Locate the cell with the specified text and output its [X, Y] center coordinate. 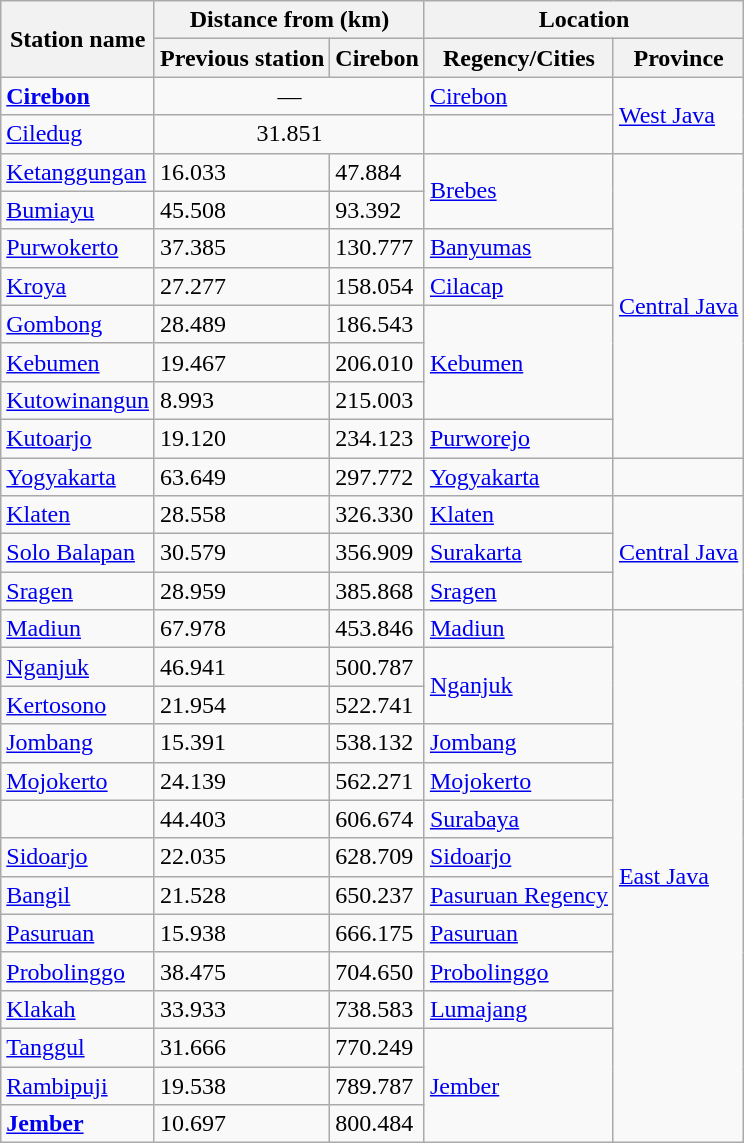
Gombong [78, 324]
562.271 [378, 781]
Kutowinangun [78, 400]
Rambipuji [78, 1085]
326.330 [378, 515]
606.674 [378, 819]
Location [584, 20]
30.579 [242, 553]
385.868 [378, 591]
130.777 [378, 248]
Surabaya [518, 819]
215.003 [378, 400]
158.054 [378, 286]
19.538 [242, 1085]
356.909 [378, 553]
46.941 [242, 667]
21.954 [242, 705]
10.697 [242, 1124]
93.392 [378, 210]
Tanggul [78, 1047]
650.237 [378, 895]
33.933 [242, 1009]
31.851 [289, 134]
Regency/Cities [518, 58]
Distance from (km) [289, 20]
Lumajang [518, 1009]
206.010 [378, 362]
31.666 [242, 1047]
Kutoarjo [78, 438]
Previous station [242, 58]
Ketanggungan [78, 172]
538.132 [378, 743]
Purworejo [518, 438]
Bangil [78, 895]
453.846 [378, 629]
186.543 [378, 324]
628.709 [378, 857]
15.391 [242, 743]
45.508 [242, 210]
28.959 [242, 591]
Station name [78, 39]
38.475 [242, 971]
Banyumas [518, 248]
789.787 [378, 1085]
63.649 [242, 477]
Klakah [78, 1009]
704.650 [378, 971]
500.787 [378, 667]
24.139 [242, 781]
44.403 [242, 819]
West Java [678, 115]
27.277 [242, 286]
15.938 [242, 933]
Ciledug [78, 134]
22.035 [242, 857]
16.033 [242, 172]
Province [678, 58]
Bumiayu [78, 210]
28.558 [242, 515]
— [289, 96]
East Java [678, 876]
770.249 [378, 1047]
Kertosono [78, 705]
21.528 [242, 895]
Brebes [518, 191]
Pasuruan Regency [518, 895]
666.175 [378, 933]
19.120 [242, 438]
Cilacap [518, 286]
297.772 [378, 477]
28.489 [242, 324]
Kroya [78, 286]
8.993 [242, 400]
522.741 [378, 705]
37.385 [242, 248]
738.583 [378, 1009]
19.467 [242, 362]
Solo Balapan [78, 553]
Surakarta [518, 553]
Purwokerto [78, 248]
67.978 [242, 629]
47.884 [378, 172]
800.484 [378, 1124]
234.123 [378, 438]
